Extract the [X, Y] coordinate from the center of the cell holding the provided text.  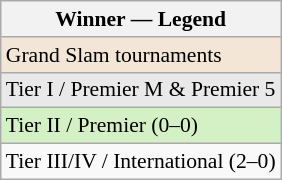
Tier II / Premier (0–0) [141, 126]
Tier III/IV / International (2–0) [141, 162]
Winner — Legend [141, 19]
Grand Slam tournaments [141, 55]
Tier I / Premier M & Premier 5 [141, 90]
